Identify which cell holds the provided text, then report its (x, y) central coordinate. 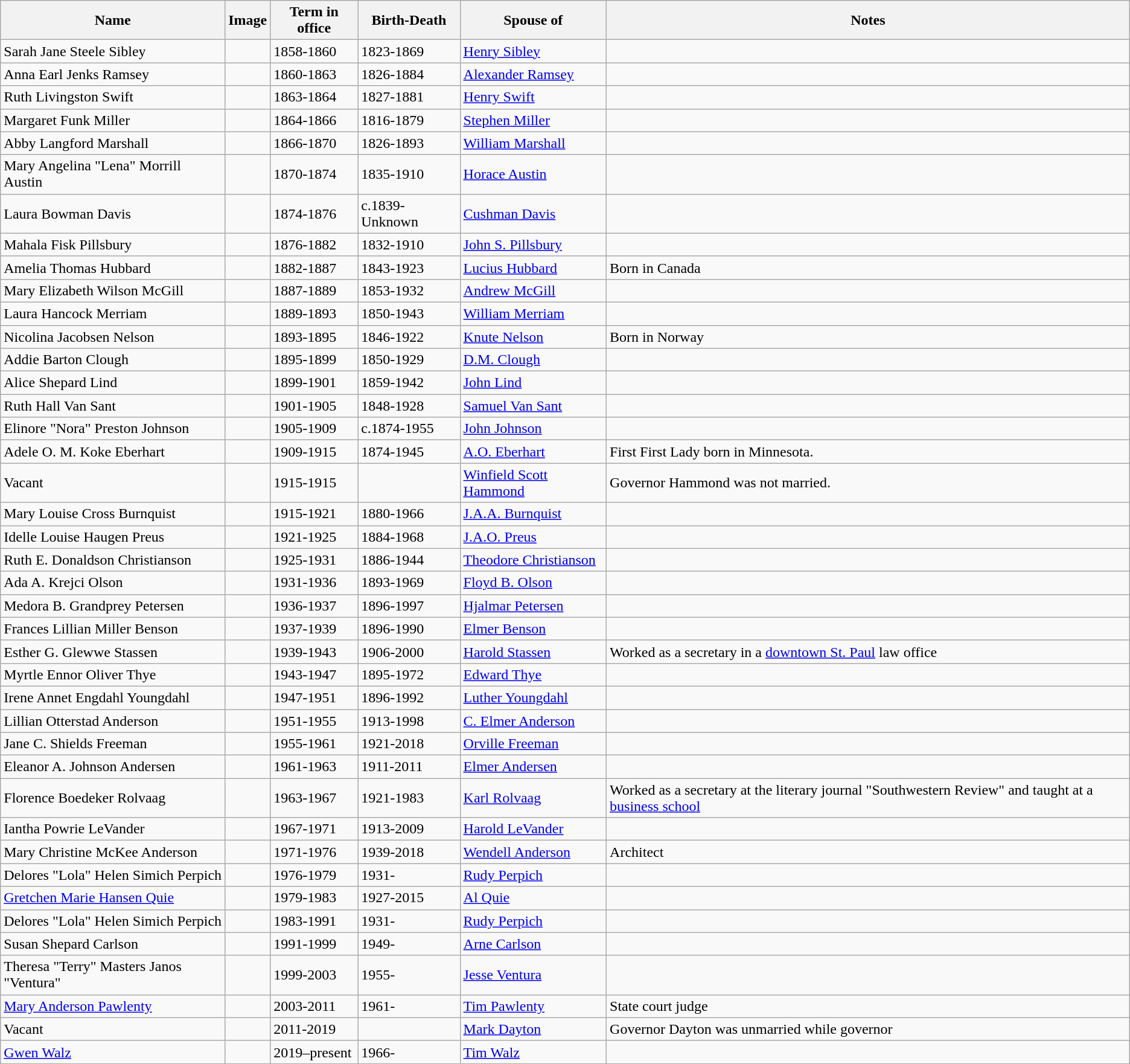
1848-1928 (409, 406)
1976-1979 (314, 875)
Al Quie (533, 898)
Laura Hancock Merriam (113, 313)
Elmer Andersen (533, 767)
1846-1922 (409, 336)
1925-1931 (314, 560)
Alice Shepard Lind (113, 383)
1915-1915 (314, 483)
1843-1923 (409, 268)
1895-1899 (314, 360)
1967-1971 (314, 829)
Mary Louise Cross Burnquist (113, 514)
1884-1968 (409, 537)
1866-1870 (314, 143)
Term in office (314, 21)
1893-1895 (314, 336)
1939-1943 (314, 652)
Elinore "Nora" Preston Johnson (113, 429)
Cushman Davis (533, 214)
Mary Anderson Pawlenty (113, 1006)
1858-1860 (314, 51)
John Johnson (533, 429)
1966- (409, 1052)
2003-2011 (314, 1006)
William Merriam (533, 313)
Harold Stassen (533, 652)
Karl Rolvaag (533, 798)
John Lind (533, 383)
Amelia Thomas Hubbard (113, 268)
Name (113, 21)
1921-2018 (409, 744)
Stephen Miller (533, 120)
D.M. Clough (533, 360)
Knute Nelson (533, 336)
Irene Annet Engdahl Youngdahl (113, 697)
1896-1992 (409, 697)
1896-1997 (409, 606)
1835-1910 (409, 174)
Theresa "Terry" Masters Janos "Ventura" (113, 975)
Winfield Scott Hammond (533, 483)
1864-1866 (314, 120)
1979-1983 (314, 898)
1927-2015 (409, 898)
Susan Shepard Carlson (113, 944)
Addie Barton Clough (113, 360)
Andrew McGill (533, 290)
A.O. Eberhart (533, 452)
Edward Thye (533, 675)
1876-1882 (314, 245)
Mary Elizabeth Wilson McGill (113, 290)
Idelle Louise Haugen Preus (113, 537)
1943-1947 (314, 675)
1983-1991 (314, 921)
Samuel Van Sant (533, 406)
Medora B. Grandprey Petersen (113, 606)
2019–present (314, 1052)
1893-1969 (409, 583)
1827-1881 (409, 97)
Alexander Ramsey (533, 74)
1882-1887 (314, 268)
Born in Norway (868, 336)
1826-1884 (409, 74)
John S. Pillsbury (533, 245)
Ruth E. Donaldson Christianson (113, 560)
Notes (868, 21)
Abby Langford Marshall (113, 143)
Spouse of (533, 21)
Sarah Jane Steele Sibley (113, 51)
Theodore Christianson (533, 560)
1955- (409, 975)
Tim Pawlenty (533, 1006)
Laura Bowman Davis (113, 214)
1905-1909 (314, 429)
Myrtle Ennor Oliver Thye (113, 675)
Florence Boedeker Rolvaag (113, 798)
Wendell Anderson (533, 852)
Henry Swift (533, 97)
Tim Walz (533, 1052)
1913-1998 (409, 720)
1921-1925 (314, 537)
2011-2019 (314, 1029)
Ruth Livingston Swift (113, 97)
1931-1936 (314, 583)
1936-1937 (314, 606)
1901-1905 (314, 406)
1949- (409, 944)
Floyd B. Olson (533, 583)
Iantha Powrie LeVander (113, 829)
c.1874-1955 (409, 429)
Architect (868, 852)
J.A.A. Burnquist (533, 514)
1850-1929 (409, 360)
Arne Carlson (533, 944)
Image (247, 21)
1896-1990 (409, 629)
Frances Lillian Miller Benson (113, 629)
First First Lady born in Minnesota. (868, 452)
1913-2009 (409, 829)
1826-1893 (409, 143)
1899-1901 (314, 383)
Elmer Benson (533, 629)
1886-1944 (409, 560)
Birth-Death (409, 21)
Born in Canada (868, 268)
Adele O. M. Koke Eberhart (113, 452)
1971-1976 (314, 852)
1874-1945 (409, 452)
1860-1863 (314, 74)
1999-2003 (314, 975)
1895-1972 (409, 675)
J.A.O. Preus (533, 537)
1947-1951 (314, 697)
Anna Earl Jenks Ramsey (113, 74)
Horace Austin (533, 174)
1915-1921 (314, 514)
1955-1961 (314, 744)
Governor Dayton was unmarried while governor (868, 1029)
1889-1893 (314, 313)
Governor Hammond was not married. (868, 483)
Henry Sibley (533, 51)
Worked as a secretary at the literary journal "Southwestern Review" and taught at a business school (868, 798)
State court judge (868, 1006)
1874-1876 (314, 214)
Mahala Fisk Pillsbury (113, 245)
Margaret Funk Miller (113, 120)
Harold LeVander (533, 829)
William Marshall (533, 143)
1880-1966 (409, 514)
Gretchen Marie Hansen Quie (113, 898)
Mary Christine McKee Anderson (113, 852)
Mary Angelina "Lena" Morrill Austin (113, 174)
Jane C. Shields Freeman (113, 744)
1963-1967 (314, 798)
c.1839-Unknown (409, 214)
1911-2011 (409, 767)
Gwen Walz (113, 1052)
1887-1889 (314, 290)
Ruth Hall Van Sant (113, 406)
1870-1874 (314, 174)
1937-1939 (314, 629)
1816-1879 (409, 120)
Jesse Ventura (533, 975)
1859-1942 (409, 383)
1961-1963 (314, 767)
1850-1943 (409, 313)
1863-1864 (314, 97)
1909-1915 (314, 452)
Ada A. Krejci Olson (113, 583)
1951-1955 (314, 720)
C. Elmer Anderson (533, 720)
Luther Youngdahl (533, 697)
Worked as a secretary in a downtown St. Paul law office (868, 652)
1991-1999 (314, 944)
Nicolina Jacobsen Nelson (113, 336)
1921-1983 (409, 798)
Eleanor A. Johnson Andersen (113, 767)
1853-1932 (409, 290)
1939-2018 (409, 852)
Mark Dayton (533, 1029)
Lucius Hubbard (533, 268)
Orville Freeman (533, 744)
Lillian Otterstad Anderson (113, 720)
Hjalmar Petersen (533, 606)
1906-2000 (409, 652)
1961- (409, 1006)
1832-1910 (409, 245)
1823-1869 (409, 51)
Esther G. Glewwe Stassen (113, 652)
